Capture the cell that displays the provided text and extract its [X, Y] central coordinate. 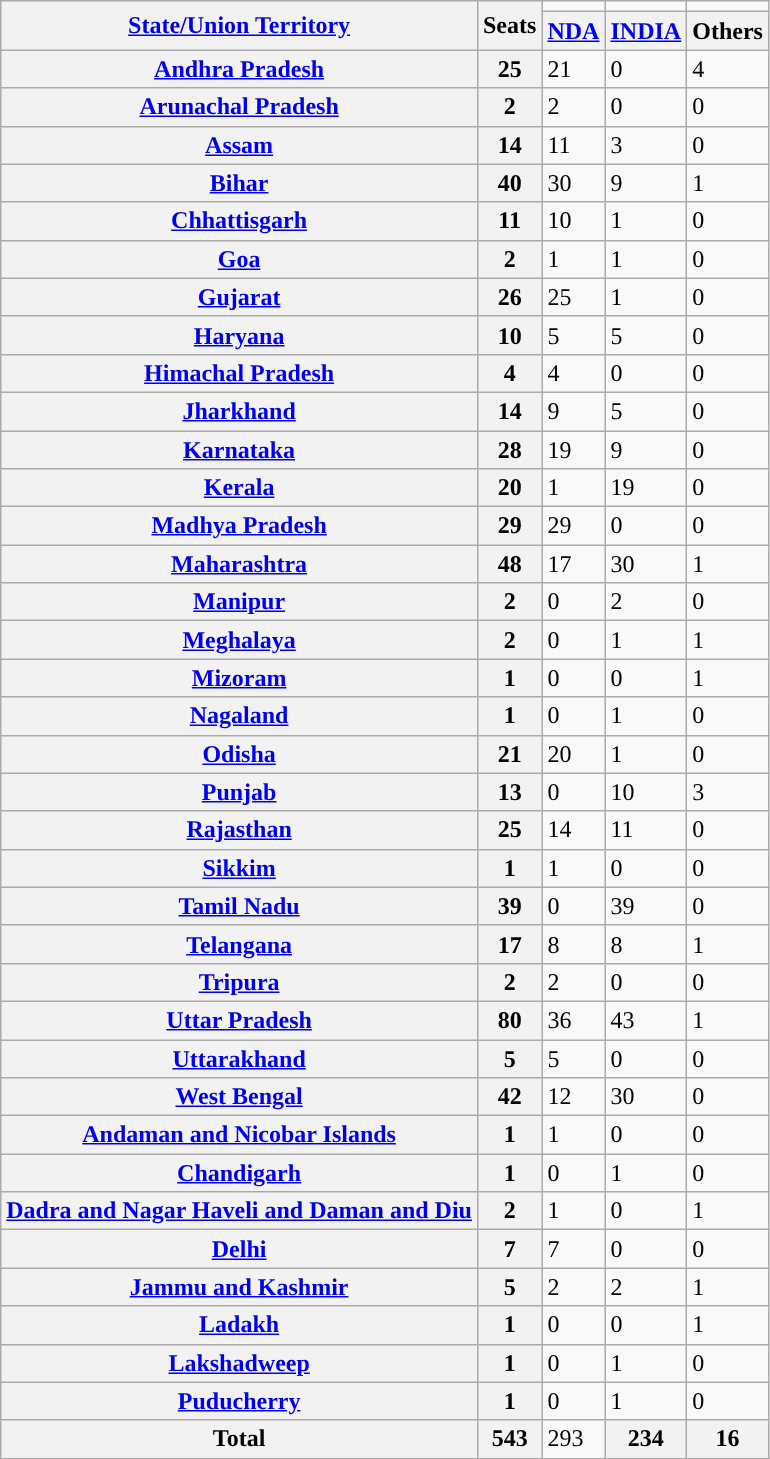
Uttar Pradesh [240, 1020]
Tamil Nadu [240, 906]
48 [509, 564]
Total [240, 1439]
Meghalaya [240, 640]
Sikkim [240, 868]
Ladakh [240, 1325]
Karnataka [240, 449]
Haryana [240, 335]
Seats [509, 26]
Uttarakhand [240, 1059]
Odisha [240, 754]
80 [509, 1020]
Chandigarh [240, 1173]
Jharkhand [240, 411]
Others [728, 31]
West Bengal [240, 1097]
Madhya Pradesh [240, 526]
543 [509, 1439]
16 [728, 1439]
Bihar [240, 183]
Puducherry [240, 1401]
234 [646, 1439]
Gujarat [240, 297]
Andaman and Nicobar Islands [240, 1135]
Delhi [240, 1249]
INDIA [646, 31]
Punjab [240, 792]
42 [509, 1097]
13 [509, 792]
Jammu and Kashmir [240, 1287]
Rajasthan [240, 830]
40 [509, 183]
293 [574, 1439]
Arunachal Pradesh [240, 107]
Dadra and Nagar Haveli and Daman and Diu [240, 1211]
26 [509, 297]
36 [574, 1020]
Tripura [240, 982]
12 [574, 1097]
Himachal Pradesh [240, 373]
Andhra Pradesh [240, 69]
Goa [240, 259]
Manipur [240, 602]
NDA [574, 31]
Assam [240, 145]
43 [646, 1020]
Chhattisgarh [240, 221]
Maharashtra [240, 564]
Nagaland [240, 716]
28 [509, 449]
Kerala [240, 488]
Mizoram [240, 678]
State/Union Territory [240, 26]
Lakshadweep [240, 1363]
Telangana [240, 944]
